For the text-containing cell, return its midpoint in [x, y] coordinate format. 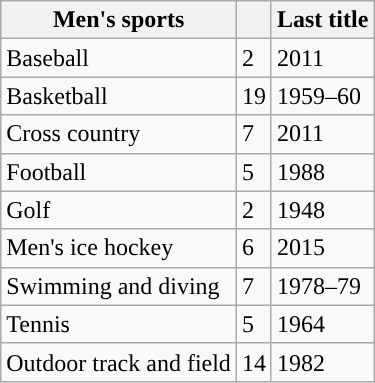
1988 [322, 172]
Basketball [119, 96]
1978–79 [322, 286]
1982 [322, 362]
Baseball [119, 58]
2015 [322, 248]
Men's sports [119, 20]
Swimming and diving [119, 286]
Outdoor track and field [119, 362]
1948 [322, 210]
Last title [322, 20]
Cross country [119, 134]
1964 [322, 324]
Football [119, 172]
1959–60 [322, 96]
14 [254, 362]
19 [254, 96]
Men's ice hockey [119, 248]
6 [254, 248]
Tennis [119, 324]
Golf [119, 210]
